From the cell containing the given text, extract its center point as (X, Y) coordinate. 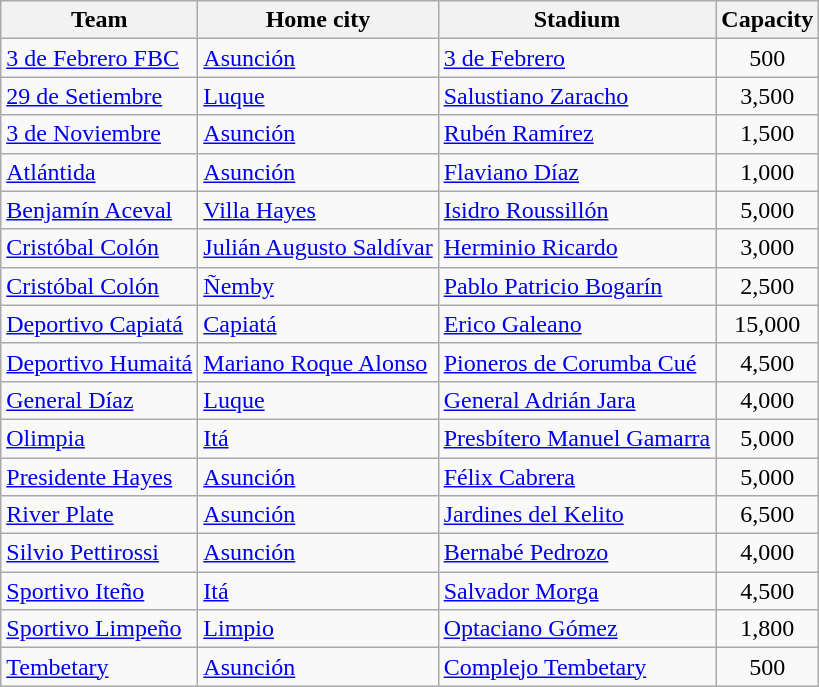
6,500 (768, 515)
Herminio Ricardo (577, 248)
Ñemby (318, 286)
Capiatá (318, 324)
1,000 (768, 172)
Flaviano Díaz (577, 172)
Deportivo Humaitá (100, 362)
Bernabé Pedrozo (577, 553)
Optaciano Gómez (577, 629)
3,000 (768, 248)
Félix Cabrera (577, 477)
Home city (318, 20)
River Plate (100, 515)
29 de Setiembre (100, 96)
Mariano Roque Alonso (318, 362)
Salvador Morga (577, 591)
General Díaz (100, 400)
2,500 (768, 286)
Villa Hayes (318, 210)
Stadium (577, 20)
Atlántida (100, 172)
Presidente Hayes (100, 477)
Salustiano Zaracho (577, 96)
Sportivo Limpeño (100, 629)
Isidro Roussillón (577, 210)
Pioneros de Corumba Cué (577, 362)
1,800 (768, 629)
Tembetary (100, 667)
Complejo Tembetary (577, 667)
3,500 (768, 96)
1,500 (768, 134)
Julián Augusto Saldívar (318, 248)
General Adrián Jara (577, 400)
Deportivo Capiatá (100, 324)
Silvio Pettirossi (100, 553)
3 de Noviembre (100, 134)
Sportivo Iteño (100, 591)
Olimpia (100, 438)
15,000 (768, 324)
Benjamín Aceval (100, 210)
Jardines del Kelito (577, 515)
Team (100, 20)
Pablo Patricio Bogarín (577, 286)
3 de Febrero (577, 58)
Presbítero Manuel Gamarra (577, 438)
Rubén Ramírez (577, 134)
Erico Galeano (577, 324)
Capacity (768, 20)
Limpio (318, 629)
3 de Febrero FBC (100, 58)
